For the text-containing cell, return its midpoint in (x, y) coordinate format. 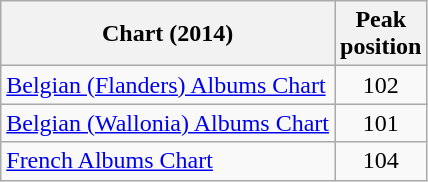
Chart (2014) (168, 34)
102 (380, 85)
Belgian (Flanders) Albums Chart (168, 85)
Belgian (Wallonia) Albums Chart (168, 123)
Peakposition (380, 34)
French Albums Chart (168, 161)
101 (380, 123)
104 (380, 161)
